Output the (X, Y) coordinate of the center of the cell containing the given text.  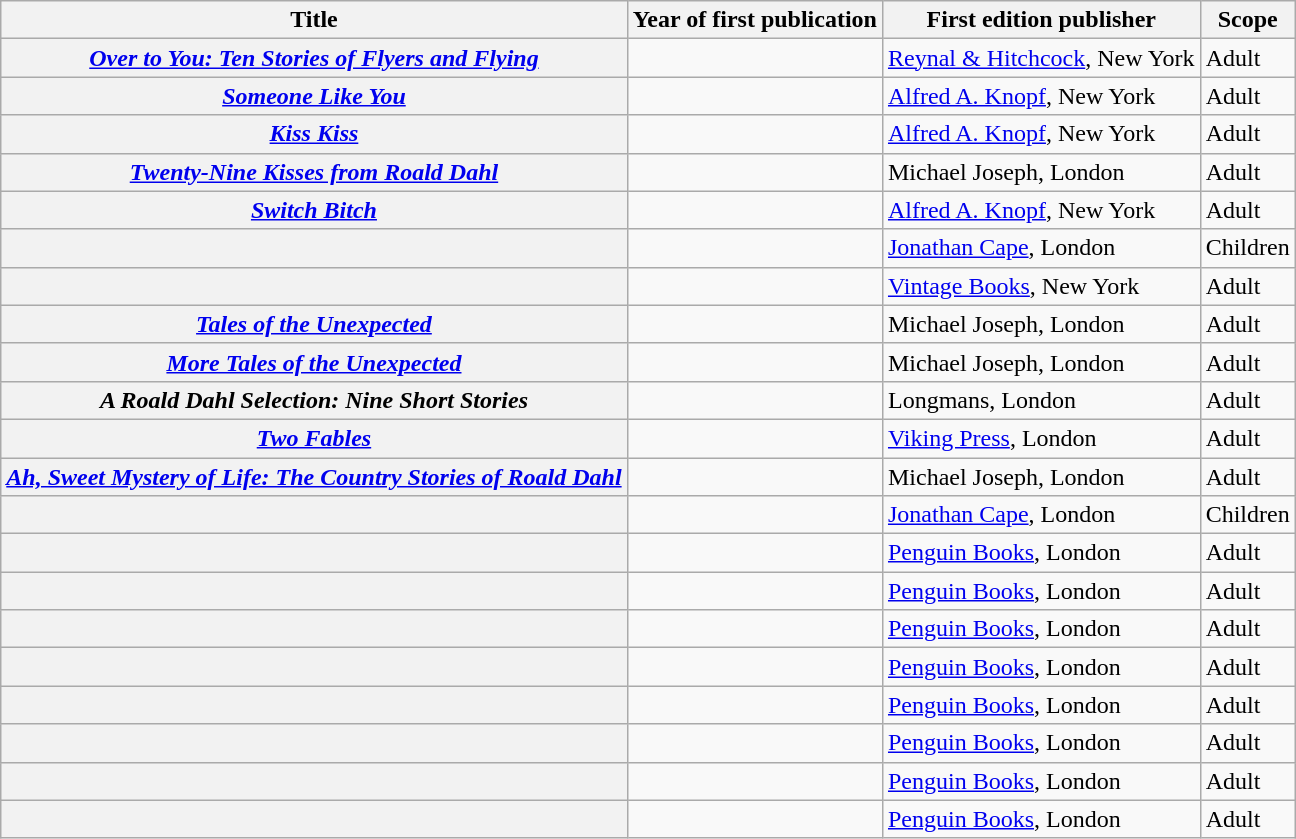
Kiss Kiss (314, 134)
A Roald Dahl Selection: Nine Short Stories (314, 400)
First edition publisher (1041, 20)
Viking Press, London (1041, 438)
Title (314, 20)
Ah, Sweet Mystery of Life: The Country Stories of Roald Dahl (314, 477)
Twenty-Nine Kisses from Roald Dahl (314, 172)
Tales of the Unexpected (314, 324)
Scope (1248, 20)
Over to You: Ten Stories of Flyers and Flying (314, 58)
More Tales of the Unexpected (314, 362)
Vintage Books, New York (1041, 286)
Longmans, London (1041, 400)
Someone Like You (314, 96)
Switch Bitch (314, 210)
Two Fables (314, 438)
Reynal & Hitchcock, New York (1041, 58)
Year of first publication (754, 20)
